Find where the given text appears and provide that cell's center as [x, y] coordinate. 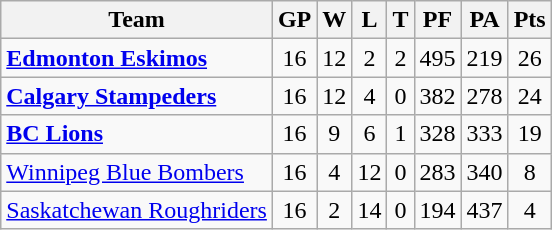
Winnipeg Blue Bombers [137, 172]
340 [484, 172]
333 [484, 134]
BC Lions [137, 134]
T [400, 20]
GP [294, 20]
437 [484, 210]
8 [530, 172]
1 [400, 134]
26 [530, 58]
194 [438, 210]
Pts [530, 20]
Calgary Stampeders [137, 96]
W [334, 20]
328 [438, 134]
283 [438, 172]
14 [370, 210]
Edmonton Eskimos [137, 58]
PF [438, 20]
L [370, 20]
19 [530, 134]
219 [484, 58]
495 [438, 58]
PA [484, 20]
382 [438, 96]
Team [137, 20]
Saskatchewan Roughriders [137, 210]
6 [370, 134]
9 [334, 134]
278 [484, 96]
24 [530, 96]
